Capture the cell that displays the provided text and extract its (X, Y) central coordinate. 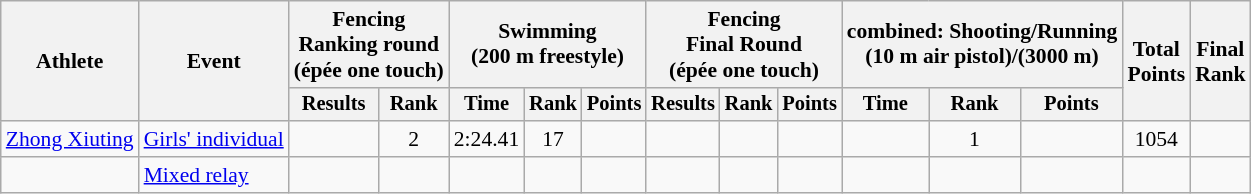
FencingRanking round(épée one touch) (369, 44)
1 (974, 139)
2 (413, 139)
17 (553, 139)
Event (214, 61)
Swimming(200 m freestyle) (548, 44)
combined: Shooting/Running(10 m air pistol)/(3000 m) (982, 44)
Athlete (70, 61)
FinalRank (1220, 61)
Zhong Xiuting (70, 139)
1054 (1156, 139)
FencingFinal Round(épée one touch) (744, 44)
TotalPoints (1156, 61)
Girls' individual (214, 139)
2:24.41 (486, 139)
Mixed relay (214, 175)
